Search for the cell housing the specified text and yield its (x, y) center coordinate. 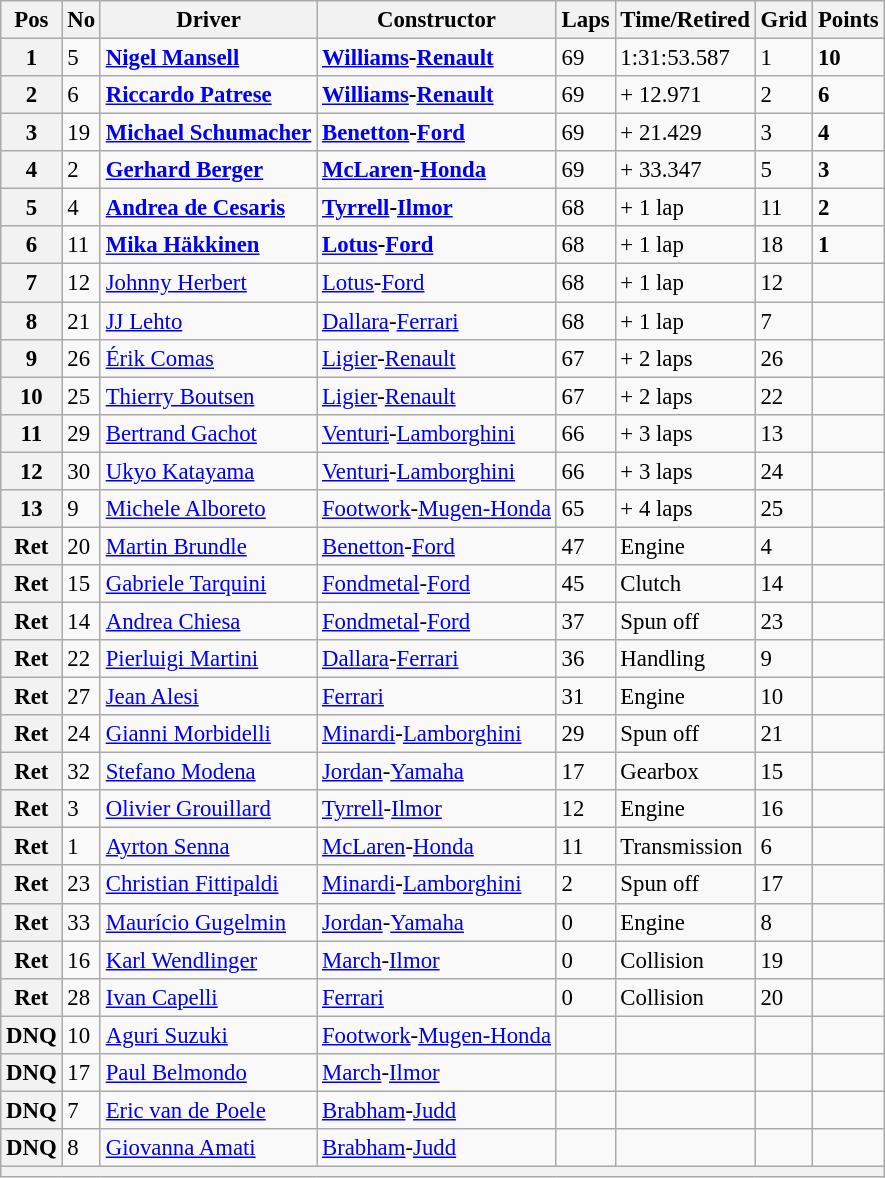
Andrea de Cesaris (208, 208)
Michael Schumacher (208, 133)
Ivan Capelli (208, 997)
Andrea Chiesa (208, 621)
Nigel Mansell (208, 58)
Gerhard Berger (208, 170)
Érik Comas (208, 358)
Laps (586, 20)
Bertrand Gachot (208, 433)
+ 12.971 (685, 95)
28 (81, 997)
Aguri Suzuki (208, 1035)
Martin Brundle (208, 546)
Ukyo Katayama (208, 471)
47 (586, 546)
Ayrton Senna (208, 847)
Grid (784, 20)
Clutch (685, 584)
Constructor (437, 20)
+ 33.347 (685, 170)
Olivier Grouillard (208, 809)
Giovanna Amati (208, 1148)
Gianni Morbidelli (208, 734)
Driver (208, 20)
Handling (685, 659)
33 (81, 922)
1:31:53.587 (685, 58)
45 (586, 584)
31 (586, 697)
65 (586, 509)
Michele Alboreto (208, 509)
Mika Häkkinen (208, 245)
Transmission (685, 847)
32 (81, 772)
36 (586, 659)
Eric van de Poele (208, 1110)
Maurício Gugelmin (208, 922)
Gearbox (685, 772)
Johnny Herbert (208, 283)
30 (81, 471)
Paul Belmondo (208, 1073)
Points (848, 20)
JJ Lehto (208, 321)
18 (784, 245)
+ 4 laps (685, 509)
Christian Fittipaldi (208, 885)
Gabriele Tarquini (208, 584)
27 (81, 697)
Thierry Boutsen (208, 396)
Stefano Modena (208, 772)
+ 21.429 (685, 133)
No (81, 20)
Pierluigi Martini (208, 659)
37 (586, 621)
Time/Retired (685, 20)
Jean Alesi (208, 697)
Pos (32, 20)
Karl Wendlinger (208, 960)
Riccardo Patrese (208, 95)
